Scan for the cell matching the given text and deliver its (X, Y) coordinate at center. 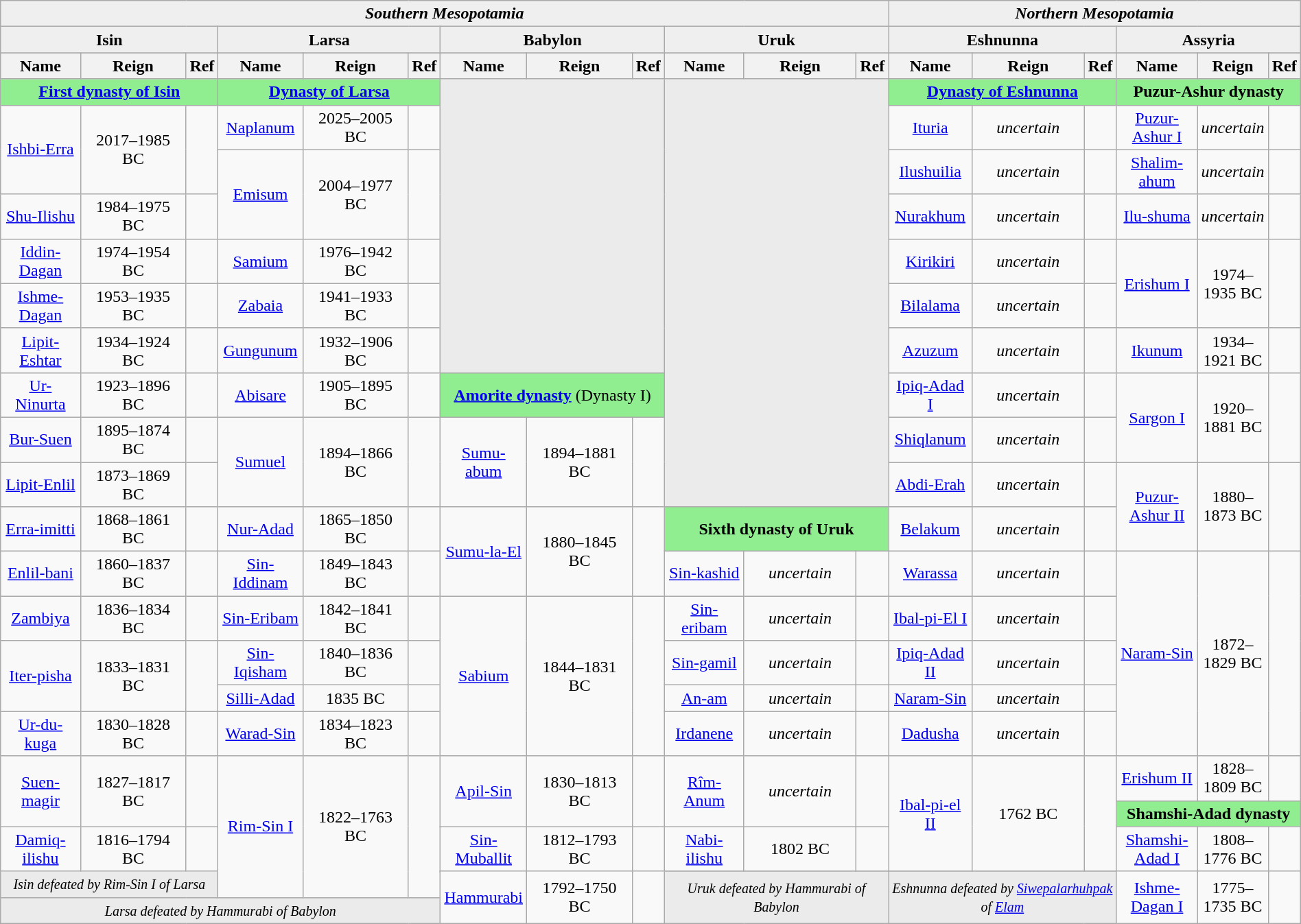
1894–1866 BC (355, 462)
Erra-imitti (40, 530)
1812–1793 BC (580, 849)
Azuzum (930, 350)
Nabi-ilishu (704, 849)
1860–1837 BC (133, 573)
Samium (261, 261)
Puzur-Ashur II (1157, 507)
Sin-Muballit (484, 849)
Sin-Iddinam (261, 573)
1974–1954 BC (133, 261)
Ikunum (1157, 350)
1934–1924 BC (133, 350)
1808–1776 BC (1232, 849)
Sin-gamil (704, 663)
Suen-magir (40, 792)
Nur-Adad (261, 530)
1828–1809 BC (1232, 778)
Puzur-Ashur I (1157, 128)
1775–1735 BC (1232, 897)
Rîm-Anum (704, 792)
Isin defeated by Rim-Sin I of Larsa (110, 884)
1895–1874 BC (133, 439)
Damiq-ilishu (40, 849)
Emisum (261, 194)
Abdi-Erah (930, 484)
Sin-eribam (704, 619)
Ishme-Dagan (40, 306)
Amorite dynasty (Dynasty I) (552, 395)
1905–1895 BC (355, 395)
1830–1828 BC (133, 734)
Irdanene (704, 734)
Kirikiri (930, 261)
Naplanum (261, 128)
Bilalama (930, 306)
Sargon I (1157, 417)
Enlil-bani (40, 573)
Nurakhum (930, 217)
1849–1843 BC (355, 573)
Ibal-pi-el II (930, 814)
1920–1881 BC (1232, 417)
Eshnunna defeated by Siwepalarhuhpak of Elam (1003, 897)
Gungunum (261, 350)
Ibal-pi-El I (930, 619)
Erishum II (1157, 778)
Babylon (552, 40)
Hammurabi (484, 897)
Isin (110, 40)
2004–1977 BC (355, 194)
1880–1845 BC (580, 552)
Bur-Suen (40, 439)
Ipiq-Adad I (930, 395)
1822–1763 BC (355, 827)
Ituria (930, 128)
Dynasty of Larsa (329, 92)
Shamshi-Adad I (1157, 849)
An-am (704, 698)
Sumu-la-El (484, 552)
Zambiya (40, 619)
Ur-Ninurta (40, 395)
1834–1823 BC (355, 734)
Shamshi-Adad dynasty (1208, 814)
Sin-Eribam (261, 619)
Sumuel (261, 462)
1976–1942 BC (355, 261)
1842–1841 BC (355, 619)
Ipiq-Adad II (930, 663)
1830–1813 BC (580, 792)
2025–2005 BC (355, 128)
Uruk (776, 40)
Southern Mesopotamia (445, 14)
Sumu-abum (484, 462)
Sixth dynasty of Uruk (776, 530)
Ishbi-Erra (40, 150)
1844–1831 BC (580, 676)
Ur-du-kuga (40, 734)
Ishme-Dagan I (1157, 897)
1840–1836 BC (355, 663)
Warassa (930, 573)
1816–1794 BC (133, 849)
Larsa defeated by Hammurabi of Babylon (221, 910)
1792–1750 BC (580, 897)
Shu-Ilishu (40, 217)
1873–1869 BC (133, 484)
Larsa (329, 40)
Eshnunna (1003, 40)
Shiqlanum (930, 439)
Warad-Sin (261, 734)
Sin-Iqisham (261, 663)
1953–1935 BC (133, 306)
2017–1985 BC (133, 150)
1762 BC (1028, 814)
Shalim-ahum (1157, 171)
Assyria (1208, 40)
Rim-Sin I (261, 827)
Iter-pisha (40, 676)
Lipit-Enlil (40, 484)
Northern Mesopotamia (1095, 14)
1827–1817 BC (133, 792)
1974–1935 BC (1232, 283)
Abisare (261, 395)
Ilushuilia (930, 171)
1802 BC (800, 849)
Silli-Adad (261, 698)
Uruk defeated by Hammurabi of Babylon (776, 897)
1868–1861 BC (133, 530)
1872–1829 BC (1232, 654)
1835 BC (355, 698)
Dynasty of Eshnunna (1003, 92)
Ilu-shuma (1157, 217)
Lipit-Eshtar (40, 350)
Puzur-Ashur dynasty (1208, 92)
1934–1921 BC (1232, 350)
1833–1831 BC (133, 676)
1984–1975 BC (133, 217)
Erishum I (1157, 283)
Belakum (930, 530)
1923–1896 BC (133, 395)
1836–1834 BC (133, 619)
Zabaia (261, 306)
1932–1906 BC (355, 350)
Apil-Sin (484, 792)
Dadusha (930, 734)
1865–1850 BC (355, 530)
Sabium (484, 676)
1941–1933 BC (355, 306)
First dynasty of Isin (110, 92)
1894–1881 BC (580, 462)
Sin-kashid (704, 573)
Iddin-Dagan (40, 261)
1880–1873 BC (1232, 507)
